Locate the cell with the specified text and output its [x, y] center coordinate. 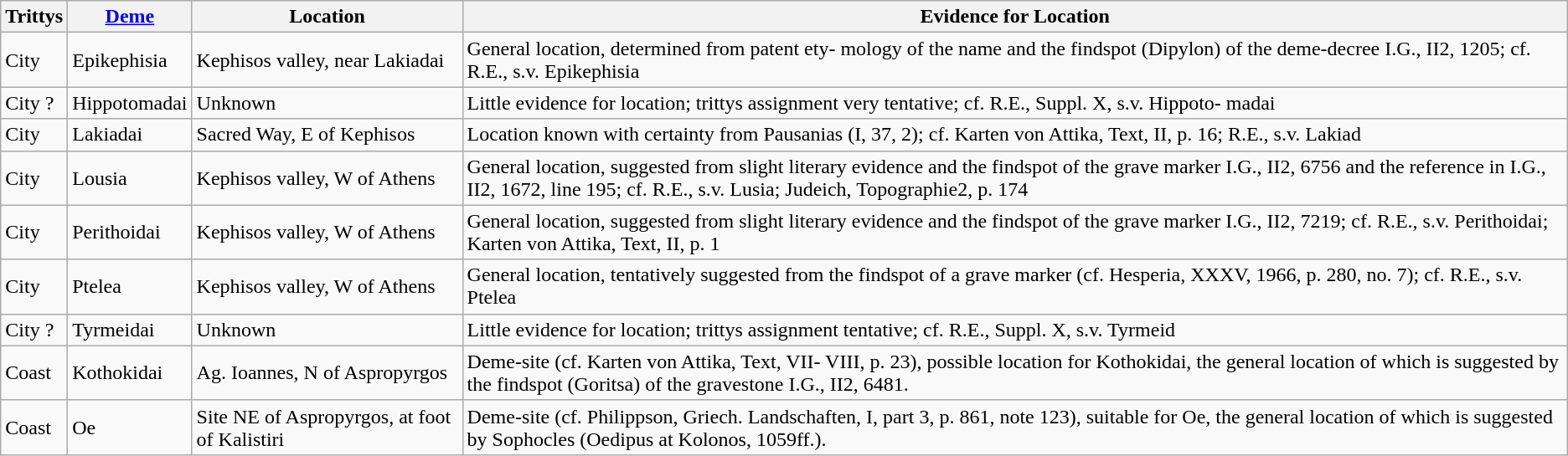
Kephisos valley, near Lakiadai [327, 60]
Lakiadai [130, 135]
Trittys [34, 17]
Evidence for Location [1015, 17]
Sacred Way, E of Kephisos [327, 135]
Little evidence for location; trittys assignment tentative; cf. R.E., Suppl. X, s.v. Tyrmeid [1015, 330]
Location [327, 17]
Site NE of Aspropyrgos, at foot of Kalistiri [327, 427]
Ag. Ioannes, N of Aspropyrgos [327, 373]
Deme [130, 17]
Perithoidai [130, 233]
Epikephisia [130, 60]
General location, tentatively suggested from the findspot of a grave marker (cf. Hesperia, XXXV, 1966, p. 280, no. 7); cf. R.E., s.v. Ptelea [1015, 286]
Oe [130, 427]
Location known with certainty from Pausanias (I, 37, 2); cf. Karten von Attika, Text, II, p. 16; R.E., s.v. Lakiad [1015, 135]
Lousia [130, 177]
Hippotomadai [130, 103]
Little evidence for location; trittys assignment very tentative; cf. R.E., Suppl. X, s.v. Hippoto- madai [1015, 103]
Tyrmeidai [130, 330]
Ptelea [130, 286]
Kothokidai [130, 373]
